Provide the (x, y) coordinate of the cell's center where the given text is located.  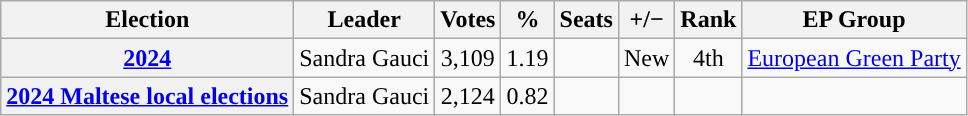
2024 (148, 58)
2,124 (468, 96)
EP Group (854, 20)
Seats (586, 20)
Leader (364, 20)
European Green Party (854, 58)
Votes (468, 20)
New (646, 58)
Rank (708, 20)
Election (148, 20)
0.82 (528, 96)
3,109 (468, 58)
1.19 (528, 58)
+/− (646, 20)
2024 Maltese local elections (148, 96)
4th (708, 58)
% (528, 20)
